Output the (X, Y) coordinate of the center of the cell containing the given text.  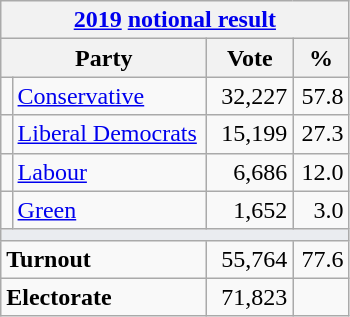
1,652 (250, 210)
Green (110, 210)
3.0 (321, 210)
% (321, 58)
Electorate (104, 297)
57.8 (321, 96)
Conservative (110, 96)
Liberal Democrats (110, 134)
Party (104, 58)
55,764 (250, 259)
32,227 (250, 96)
2019 notional result (175, 20)
Turnout (104, 259)
71,823 (250, 297)
12.0 (321, 172)
27.3 (321, 134)
Vote (250, 58)
Labour (110, 172)
15,199 (250, 134)
6,686 (250, 172)
77.6 (321, 259)
